Return the (X, Y) coordinate for the center point of the cell that contains the specified text.  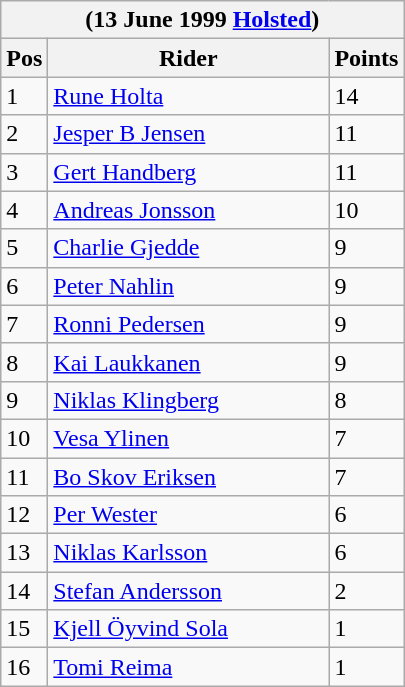
Bo Skov Eriksen (188, 477)
12 (24, 515)
Tomi Reima (188, 667)
Kjell Öyvind Sola (188, 629)
5 (24, 248)
Rider (188, 58)
13 (24, 553)
Charlie Gjedde (188, 248)
Vesa Ylinen (188, 438)
Peter Nahlin (188, 286)
Pos (24, 58)
Kai Laukkanen (188, 362)
Niklas Klingberg (188, 400)
16 (24, 667)
Points (366, 58)
Niklas Karlsson (188, 553)
Per Wester (188, 515)
Jesper B Jensen (188, 134)
Andreas Jonsson (188, 210)
15 (24, 629)
3 (24, 172)
(13 June 1999 Holsted) (202, 20)
Stefan Andersson (188, 591)
4 (24, 210)
Rune Holta (188, 96)
Gert Handberg (188, 172)
Ronni Pedersen (188, 324)
